Pinpoint the cell where the given text exists, returning its (X, Y) midpoint coordinate. 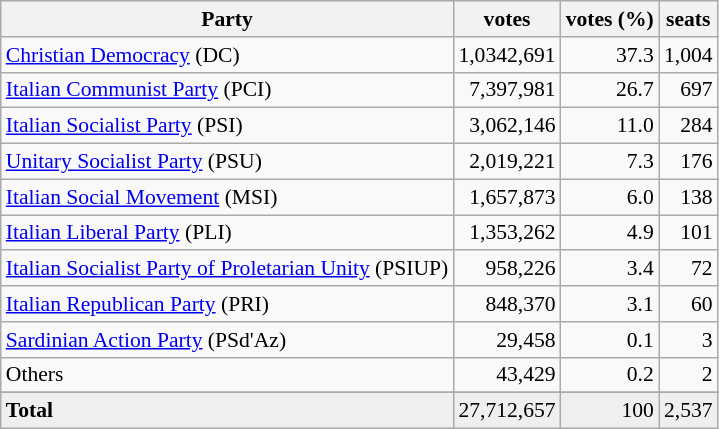
Christian Democracy (DC) (228, 55)
7,397,981 (506, 90)
Italian Liberal Party (PLI) (228, 233)
3.4 (610, 269)
1,657,873 (506, 197)
2 (688, 375)
2,537 (688, 411)
100 (610, 411)
Italian Communist Party (PCI) (228, 90)
138 (688, 197)
37.3 (610, 55)
Italian Socialist Party of Proletarian Unity (PSIUP) (228, 269)
3,062,146 (506, 126)
Italian Social Movement (MSI) (228, 197)
958,226 (506, 269)
4.9 (610, 233)
848,370 (506, 304)
Italian Republican Party (PRI) (228, 304)
Total (228, 411)
0.1 (610, 340)
1,004 (688, 55)
Italian Socialist Party (PSI) (228, 126)
27,712,657 (506, 411)
0.2 (610, 375)
101 (688, 233)
1,0342,691 (506, 55)
7.3 (610, 162)
11.0 (610, 126)
Unitary Socialist Party (PSU) (228, 162)
3 (688, 340)
3.1 (610, 304)
votes (506, 19)
176 (688, 162)
Others (228, 375)
6.0 (610, 197)
29,458 (506, 340)
697 (688, 90)
votes (%) (610, 19)
Sardinian Action Party (PSd'Az) (228, 340)
43,429 (506, 375)
72 (688, 269)
Party (228, 19)
60 (688, 304)
284 (688, 126)
1,353,262 (506, 233)
2,019,221 (506, 162)
26.7 (610, 90)
seats (688, 19)
